Provide the (X, Y) coordinate of the cell's center where the given text is located.  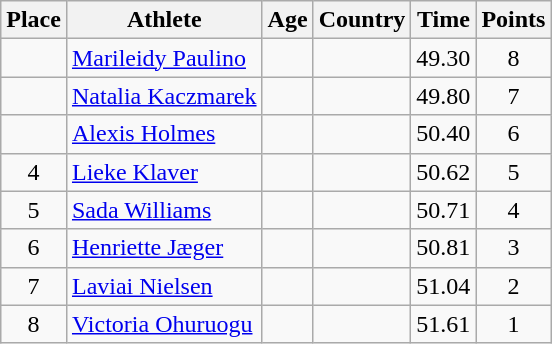
3 (514, 248)
51.61 (444, 324)
Marileidy Paulino (164, 58)
Points (514, 20)
Age (288, 20)
1 (514, 324)
Laviai Nielsen (164, 286)
2 (514, 286)
50.40 (444, 134)
Lieke Klaver (164, 172)
Henriette Jæger (164, 248)
50.81 (444, 248)
49.80 (444, 96)
Athlete (164, 20)
50.71 (444, 210)
Victoria Ohuruogu (164, 324)
51.04 (444, 286)
Alexis Holmes (164, 134)
Natalia Kaczmarek (164, 96)
Place (34, 20)
49.30 (444, 58)
Sada Williams (164, 210)
50.62 (444, 172)
Country (362, 20)
Time (444, 20)
